Return (X, Y) of the center of cell containing provided text 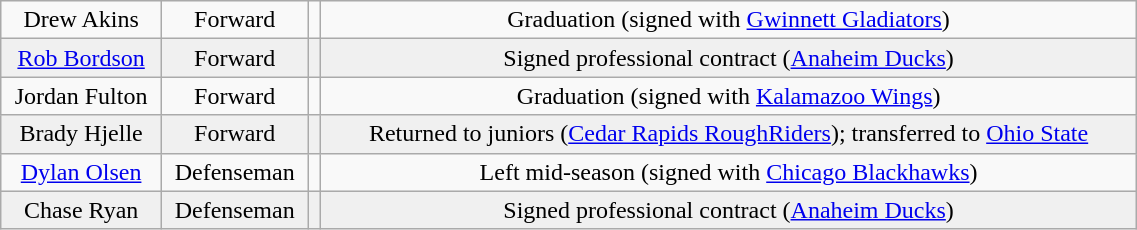
Drew Akins (82, 20)
Graduation (signed with Gwinnett Gladiators) (728, 20)
Jordan Fulton (82, 96)
Rob Bordson (82, 58)
Dylan Olsen (82, 172)
Returned to juniors (Cedar Rapids RoughRiders); transferred to Ohio State (728, 134)
Graduation (signed with Kalamazoo Wings) (728, 96)
Left mid-season (signed with Chicago Blackhawks) (728, 172)
Chase Ryan (82, 210)
Brady Hjelle (82, 134)
